Extract the [x, y] coordinate from the center of the cell holding the provided text.  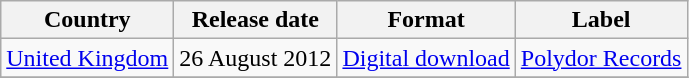
Digital download [426, 58]
Format [426, 20]
Polydor Records [601, 58]
United Kingdom [88, 58]
Country [88, 20]
Release date [256, 20]
Label [601, 20]
26 August 2012 [256, 58]
